Extract the (x, y) coordinate from the center of the cell holding the provided text.  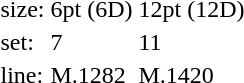
7 (92, 42)
